Scan for the cell matching the given text and deliver its [X, Y] coordinate at center. 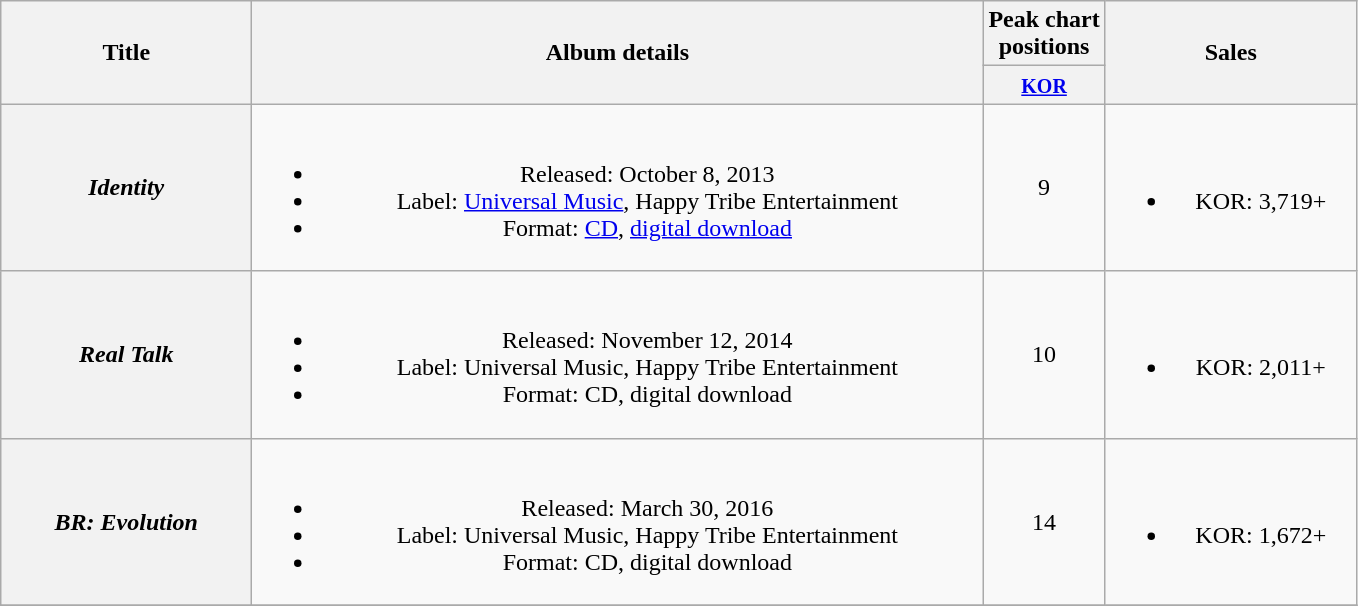
Released: March 30, 2016Label: Universal Music, Happy Tribe EntertainmentFormat: CD, digital download [618, 522]
Released: November 12, 2014Label: Universal Music, Happy Tribe EntertainmentFormat: CD, digital download [618, 354]
Album details [618, 52]
Sales [1230, 52]
Real Talk [126, 354]
9 [1044, 188]
Released: October 8, 2013Label: Universal Music, Happy Tribe EntertainmentFormat: CD, digital download [618, 188]
Identity [126, 188]
BR: Evolution [126, 522]
14 [1044, 522]
Peak chartpositions [1044, 34]
KOR [1044, 85]
KOR: 2,011+ [1230, 354]
KOR: 3,719+ [1230, 188]
KOR: 1,672+ [1230, 522]
10 [1044, 354]
Title [126, 52]
